Extract the [X, Y] coordinate from the center of the cell holding the provided text.  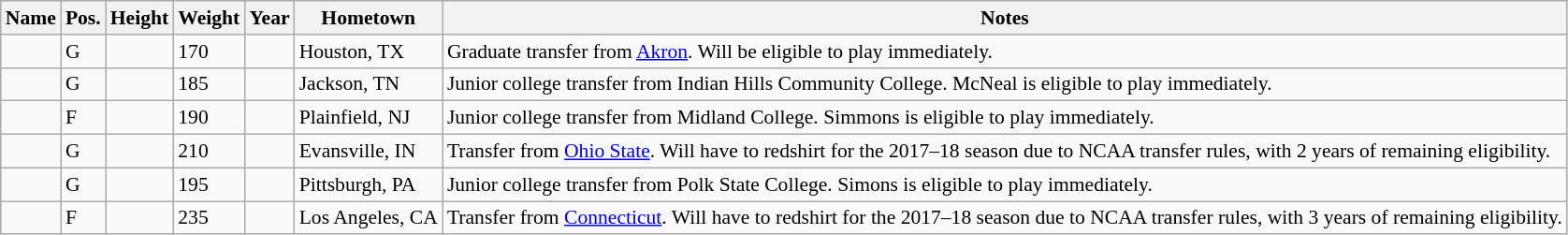
Los Angeles, CA [369, 218]
Evansville, IN [369, 152]
Weight [209, 18]
Junior college transfer from Polk State College. Simons is eligible to play immediately. [1005, 184]
Plainfield, NJ [369, 118]
Jackson, TN [369, 84]
Year [269, 18]
Hometown [369, 18]
170 [209, 51]
Houston, TX [369, 51]
Pittsburgh, PA [369, 184]
Transfer from Ohio State. Will have to redshirt for the 2017–18 season due to NCAA transfer rules, with 2 years of remaining eligibility. [1005, 152]
235 [209, 218]
190 [209, 118]
Pos. [83, 18]
185 [209, 84]
Junior college transfer from Midland College. Simmons is eligible to play immediately. [1005, 118]
Transfer from Connecticut. Will have to redshirt for the 2017–18 season due to NCAA transfer rules, with 3 years of remaining eligibility. [1005, 218]
Name [31, 18]
195 [209, 184]
210 [209, 152]
Height [139, 18]
Junior college transfer from Indian Hills Community College. McNeal is eligible to play immediately. [1005, 84]
Graduate transfer from Akron. Will be eligible to play immediately. [1005, 51]
Notes [1005, 18]
